Pinpoint the cell where the given text exists, returning its [x, y] midpoint coordinate. 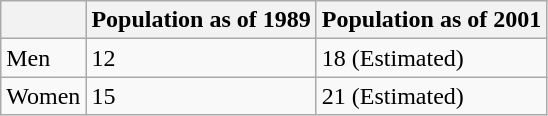
Population as of 2001 [431, 20]
12 [201, 58]
Population as of 1989 [201, 20]
Women [44, 96]
18 (Estimated) [431, 58]
15 [201, 96]
Men [44, 58]
21 (Estimated) [431, 96]
